Search for the cell housing the specified text and yield its (x, y) center coordinate. 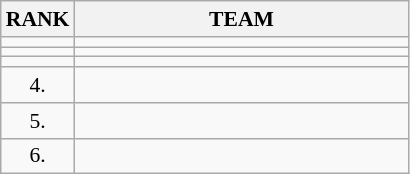
RANK (38, 19)
TEAM (241, 19)
4. (38, 85)
6. (38, 156)
5. (38, 121)
